Find where the given text appears and provide that cell's center as (x, y) coordinate. 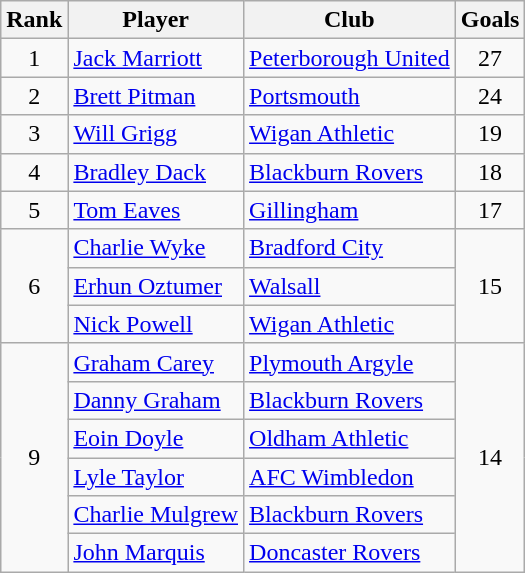
24 (490, 96)
Charlie Mulgrew (156, 515)
4 (34, 172)
Club (350, 20)
Oldham Athletic (350, 438)
19 (490, 134)
Tom Eaves (156, 210)
Jack Marriott (156, 58)
Plymouth Argyle (350, 362)
Doncaster Rovers (350, 553)
Bradford City (350, 248)
Peterborough United (350, 58)
Player (156, 20)
Goals (490, 20)
Erhun Oztumer (156, 286)
Brett Pitman (156, 96)
Portsmouth (350, 96)
Rank (34, 20)
3 (34, 134)
6 (34, 286)
AFC Wimbledon (350, 477)
2 (34, 96)
Gillingham (350, 210)
Lyle Taylor (156, 477)
15 (490, 286)
9 (34, 457)
Bradley Dack (156, 172)
5 (34, 210)
Danny Graham (156, 400)
Charlie Wyke (156, 248)
27 (490, 58)
John Marquis (156, 553)
Graham Carey (156, 362)
Will Grigg (156, 134)
Walsall (350, 286)
14 (490, 457)
18 (490, 172)
Nick Powell (156, 324)
17 (490, 210)
Eoin Doyle (156, 438)
1 (34, 58)
